Return [X, Y] of the center of cell containing provided text 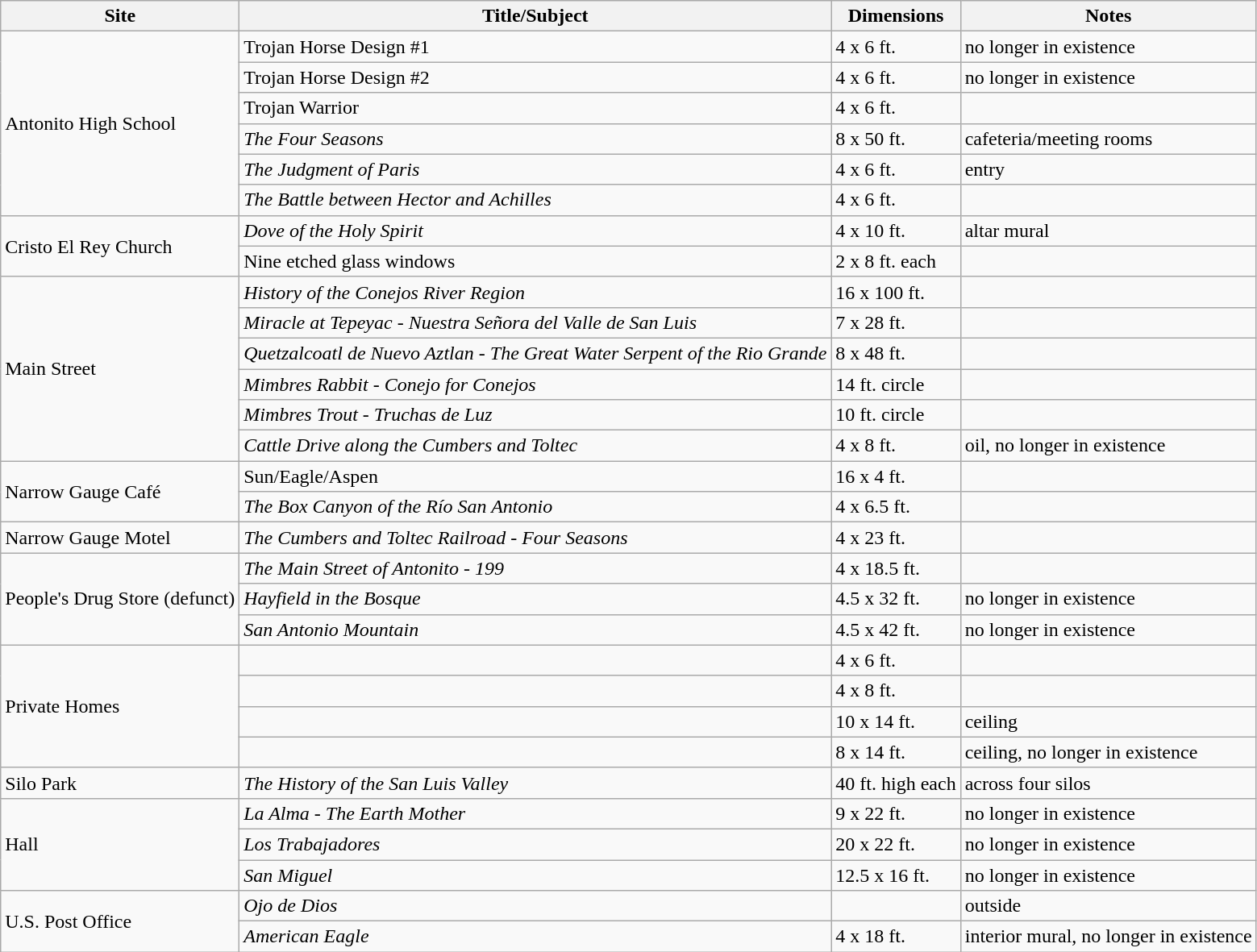
San Antonio Mountain [535, 630]
The Main Street of Antonito - 199 [535, 568]
Silo Park [120, 783]
7 x 28 ft. [896, 322]
8 x 48 ft. [896, 353]
16 x 4 ft. [896, 476]
Mimbres Rabbit - Conejo for Conejos [535, 385]
20 x 22 ft. [896, 844]
4.5 x 32 ft. [896, 599]
10 ft. circle [896, 415]
San Miguel [535, 875]
12.5 x 16 ft. [896, 875]
The Cumbers and Toltec Railroad - Four Seasons [535, 538]
4.5 x 42 ft. [896, 630]
10 x 14 ft. [896, 721]
The Battle between Hector and Achilles [535, 200]
Site [120, 16]
8 x 50 ft. [896, 139]
4 x 10 ft. [896, 231]
Nine etched glass windows [535, 261]
Hayfield in the Bosque [535, 599]
The Four Seasons [535, 139]
Private Homes [120, 706]
Narrow Gauge Café [120, 492]
ceiling [1108, 721]
Antonito High School [120, 123]
History of the Conejos River Region [535, 292]
Trojan Horse Design #1 [535, 47]
cafeteria/meeting rooms [1108, 139]
entry [1108, 169]
outside [1108, 906]
Narrow Gauge Motel [120, 538]
Ojo de Dios [535, 906]
Cattle Drive along the Cumbers and Toltec [535, 446]
Trojan Warrior [535, 108]
8 x 14 ft. [896, 752]
The Box Canyon of the Río San Antonio [535, 507]
Miracle at Tepeyac - Nuestra Señora del Valle de San Luis [535, 322]
across four silos [1108, 783]
People's Drug Store (defunct) [120, 599]
The Judgment of Paris [535, 169]
The History of the San Luis Valley [535, 783]
Los Trabajadores [535, 844]
altar mural [1108, 231]
9 x 22 ft. [896, 813]
American Eagle [535, 937]
4 x 18.5 ft. [896, 568]
La Alma - The Earth Mother [535, 813]
oil, no longer in existence [1108, 446]
Sun/Eagle/Aspen [535, 476]
Notes [1108, 16]
Main Street [120, 368]
Mimbres Trout - Truchas de Luz [535, 415]
4 x 23 ft. [896, 538]
Quetzalcoatl de Nuevo Aztlan - The Great Water Serpent of the Rio Grande [535, 353]
Hall [120, 844]
Cristo El Rey Church [120, 246]
Dove of the Holy Spirit [535, 231]
U.S. Post Office [120, 921]
Dimensions [896, 16]
14 ft. circle [896, 385]
4 x 18 ft. [896, 937]
40 ft. high each [896, 783]
16 x 100 ft. [896, 292]
interior mural, no longer in existence [1108, 937]
Title/Subject [535, 16]
2 x 8 ft. each [896, 261]
Trojan Horse Design #2 [535, 77]
ceiling, no longer in existence [1108, 752]
4 x 6.5 ft. [896, 507]
